Return the (x, y) coordinate for the center point of the cell that contains the specified text.  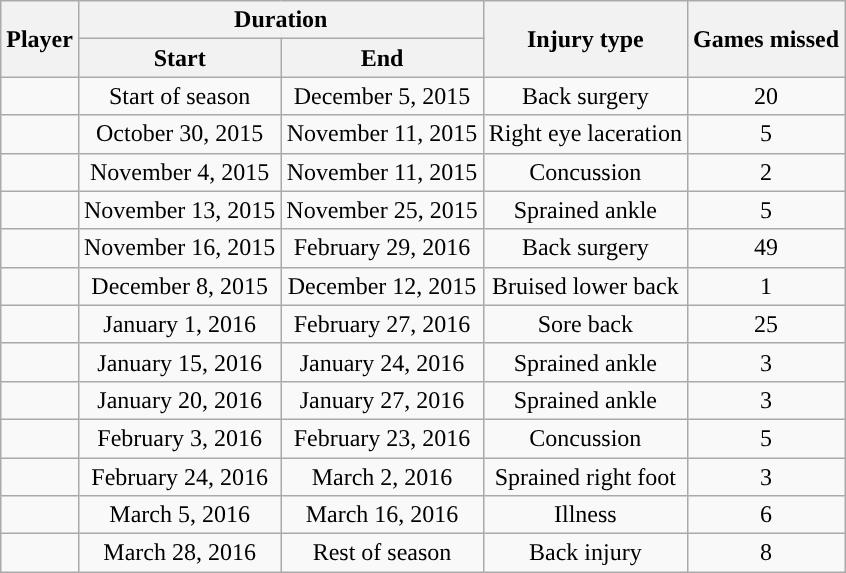
49 (766, 248)
January 15, 2016 (179, 362)
Bruised lower back (585, 286)
Sore back (585, 324)
Sprained right foot (585, 477)
1 (766, 286)
November 4, 2015 (179, 172)
6 (766, 515)
October 30, 2015 (179, 134)
February 29, 2016 (382, 248)
November 16, 2015 (179, 248)
Start (179, 58)
February 27, 2016 (382, 324)
End (382, 58)
2 (766, 172)
Injury type (585, 39)
January 24, 2016 (382, 362)
March 2, 2016 (382, 477)
February 23, 2016 (382, 438)
25 (766, 324)
Duration (280, 20)
December 5, 2015 (382, 96)
February 3, 2016 (179, 438)
20 (766, 96)
December 12, 2015 (382, 286)
Rest of season (382, 553)
Illness (585, 515)
February 24, 2016 (179, 477)
Player (40, 39)
March 28, 2016 (179, 553)
November 25, 2015 (382, 210)
Back injury (585, 553)
November 13, 2015 (179, 210)
Start of season (179, 96)
December 8, 2015 (179, 286)
January 1, 2016 (179, 324)
January 27, 2016 (382, 400)
8 (766, 553)
March 5, 2016 (179, 515)
Games missed (766, 39)
March 16, 2016 (382, 515)
January 20, 2016 (179, 400)
Right eye laceration (585, 134)
